Identify which cell holds the provided text, then report its (X, Y) central coordinate. 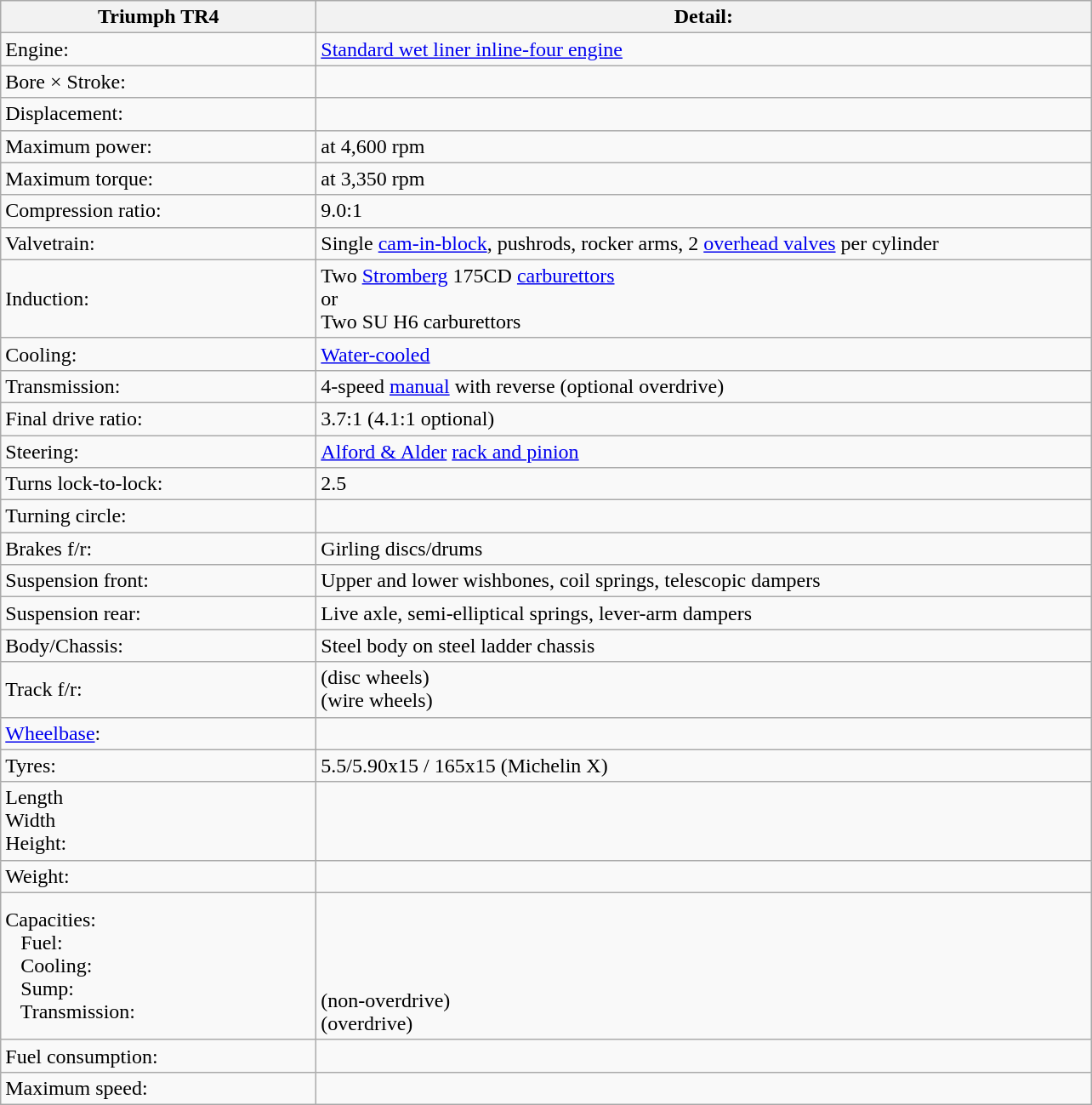
Two Stromberg 175CD carburettorsorTwo SU H6 carburettors (704, 299)
Steering: (158, 452)
Fuel consumption: (158, 1056)
Suspension rear: (158, 613)
Capacities: Fuel: Cooling: Sump: Transmission: (158, 966)
Weight: (158, 876)
Upper and lower wishbones, coil springs, telescopic dampers (704, 581)
LengthWidthHeight: (158, 821)
Wheelbase: (158, 733)
Maximum torque: (158, 179)
Turns lock-to-lock: (158, 484)
(disc wheels) (wire wheels) (704, 689)
Turning circle: (158, 516)
Maximum speed: (158, 1088)
Detail: (704, 17)
Induction: (158, 299)
Steel body on steel ladder chassis (704, 646)
Triumph TR4 (158, 17)
Single cam-in-block, pushrods, rocker arms, 2 overhead valves per cylinder (704, 243)
Bore × Stroke: (158, 82)
Live axle, semi-elliptical springs, lever-arm dampers (704, 613)
3.7:1 (4.1:1 optional) (704, 419)
Engine: (158, 49)
Track f/r: (158, 689)
at 4,600 rpm (704, 146)
Tyres: (158, 766)
Water-cooled (704, 354)
2.5 (704, 484)
Transmission: (158, 386)
Body/Chassis: (158, 646)
5.5/5.90x15 / 165x15 (Michelin X) (704, 766)
Standard wet liner inline-four engine (704, 49)
Displacement: (158, 114)
4-speed manual with reverse (optional overdrive) (704, 386)
9.0:1 (704, 211)
Maximum power: (158, 146)
Final drive ratio: (158, 419)
Valvetrain: (158, 243)
at 3,350 rpm (704, 179)
Suspension front: (158, 581)
Cooling: (158, 354)
Alford & Alder rack and pinion (704, 452)
Girling discs/drums (704, 549)
Compression ratio: (158, 211)
(non-overdrive) (overdrive) (704, 966)
Brakes f/r: (158, 549)
